Determine the (X, Y) coordinate at the center of the cell enclosing the given text.  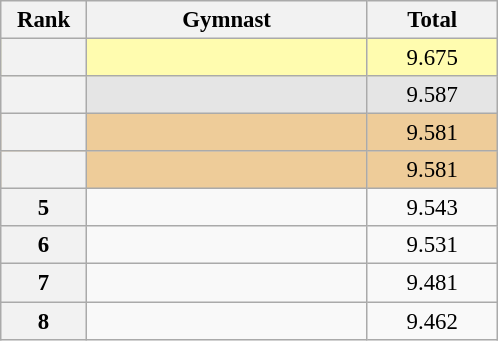
Gymnast (226, 20)
9.531 (432, 245)
6 (44, 245)
7 (44, 283)
9.543 (432, 208)
9.481 (432, 283)
Total (432, 20)
5 (44, 208)
9.462 (432, 321)
8 (44, 321)
9.587 (432, 95)
9.675 (432, 58)
Rank (44, 20)
